Output the [X, Y] coordinate of the center of the cell containing the given text.  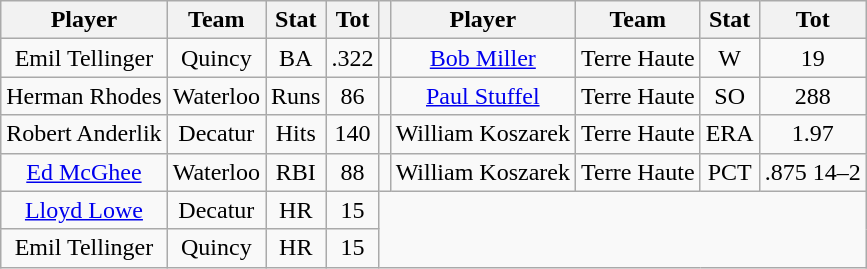
Runs [296, 96]
Lloyd Lowe [84, 210]
140 [352, 134]
88 [352, 172]
1.97 [812, 134]
288 [812, 96]
86 [352, 96]
.322 [352, 58]
Paul Stuffel [482, 96]
.875 14–2 [812, 172]
Robert Anderlik [84, 134]
Hits [296, 134]
ERA [730, 134]
Ed McGhee [84, 172]
SO [730, 96]
Bob Miller [482, 58]
19 [812, 58]
BA [296, 58]
Herman Rhodes [84, 96]
W [730, 58]
PCT [730, 172]
RBI [296, 172]
